Capture the cell that displays the provided text and extract its (x, y) central coordinate. 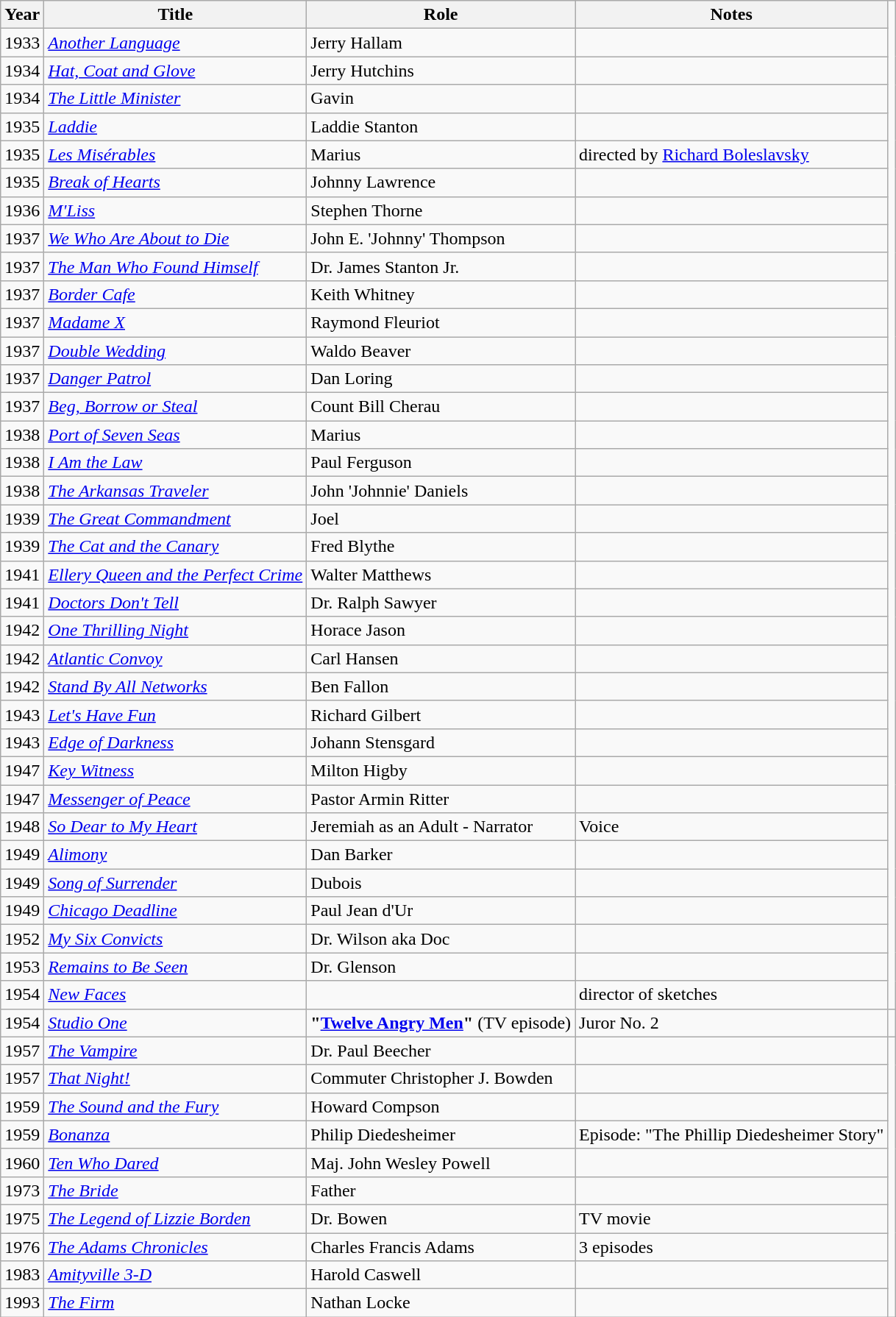
directed by Richard Boleslavsky (731, 155)
Dr. Paul Beecher (441, 1051)
Gavin (441, 99)
Dr. Bowen (441, 1218)
Milton Higby (441, 770)
Dr. Wilson aka Doc (441, 939)
Laddie Stanton (441, 127)
M'Liss (175, 210)
Laddie (175, 127)
Alimony (175, 855)
3 episodes (731, 1247)
Danger Patrol (175, 379)
Atlantic Convoy (175, 658)
1953 (22, 967)
Studio One (175, 1023)
The Great Commandment (175, 519)
Stand By All Networks (175, 686)
Title (175, 15)
Border Cafe (175, 294)
Key Witness (175, 770)
Joel (441, 519)
One Thrilling Night (175, 631)
Raymond Fleuriot (441, 322)
The Firm (175, 1303)
Another Language (175, 43)
So Dear to My Heart (175, 827)
Father (441, 1190)
Chicago Deadline (175, 911)
Episode: "The Phillip Diedesheimer Story" (731, 1135)
The Vampire (175, 1051)
Madame X (175, 322)
Paul Ferguson (441, 463)
1993 (22, 1303)
1952 (22, 939)
Paul Jean d'Ur (441, 911)
1948 (22, 827)
That Night! (175, 1079)
The Sound and the Fury (175, 1107)
Harold Caswell (441, 1275)
Howard Compson (441, 1107)
1936 (22, 210)
Nathan Locke (441, 1303)
Johnny Lawrence (441, 182)
Stephen Thorne (441, 210)
Remains to Be Seen (175, 967)
Jeremiah as an Adult - Narrator (441, 827)
Pastor Armin Ritter (441, 798)
director of sketches (731, 995)
Hat, Coat and Glove (175, 71)
Waldo Beaver (441, 351)
Maj. John Wesley Powell (441, 1162)
Notes (731, 15)
TV movie (731, 1218)
Commuter Christopher J. Bowden (441, 1079)
Carl Hansen (441, 658)
Double Wedding (175, 351)
Port of Seven Seas (175, 435)
Break of Hearts (175, 182)
1933 (22, 43)
Jerry Hallam (441, 43)
Role (441, 15)
"Twelve Angry Men" (TV episode) (441, 1023)
Fred Blythe (441, 547)
Dr. James Stanton Jr. (441, 266)
Horace Jason (441, 631)
Jerry Hutchins (441, 71)
Doctors Don't Tell (175, 603)
Dr. Ralph Sawyer (441, 603)
Voice (731, 827)
Keith Whitney (441, 294)
Richard Gilbert (441, 714)
1976 (22, 1247)
Dan Loring (441, 379)
Charles Francis Adams (441, 1247)
The Legend of Lizzie Borden (175, 1218)
John E. 'Johnny' Thompson (441, 238)
1975 (22, 1218)
Let's Have Fun (175, 714)
Edge of Darkness (175, 742)
Count Bill Cherau (441, 407)
The Adams Chronicles (175, 1247)
Dr. Glenson (441, 967)
Johann Stensgard (441, 742)
1973 (22, 1190)
Song of Surrender (175, 883)
John 'Johnnie' Daniels (441, 491)
Ben Fallon (441, 686)
Amityville 3-D (175, 1275)
The Bride (175, 1190)
We Who Are About to Die (175, 238)
Les Misérables (175, 155)
I Am the Law (175, 463)
1960 (22, 1162)
Juror No. 2 (731, 1023)
1983 (22, 1275)
The Cat and the Canary (175, 547)
My Six Convicts (175, 939)
Ten Who Dared (175, 1162)
New Faces (175, 995)
Bonanza (175, 1135)
The Arkansas Traveler (175, 491)
Ellery Queen and the Perfect Crime (175, 575)
Beg, Borrow or Steal (175, 407)
Dubois (441, 883)
Dan Barker (441, 855)
The Man Who Found Himself (175, 266)
The Little Minister (175, 99)
Year (22, 15)
Messenger of Peace (175, 798)
Philip Diedesheimer (441, 1135)
Walter Matthews (441, 575)
